Locate the cell with the specified text and output its [x, y] center coordinate. 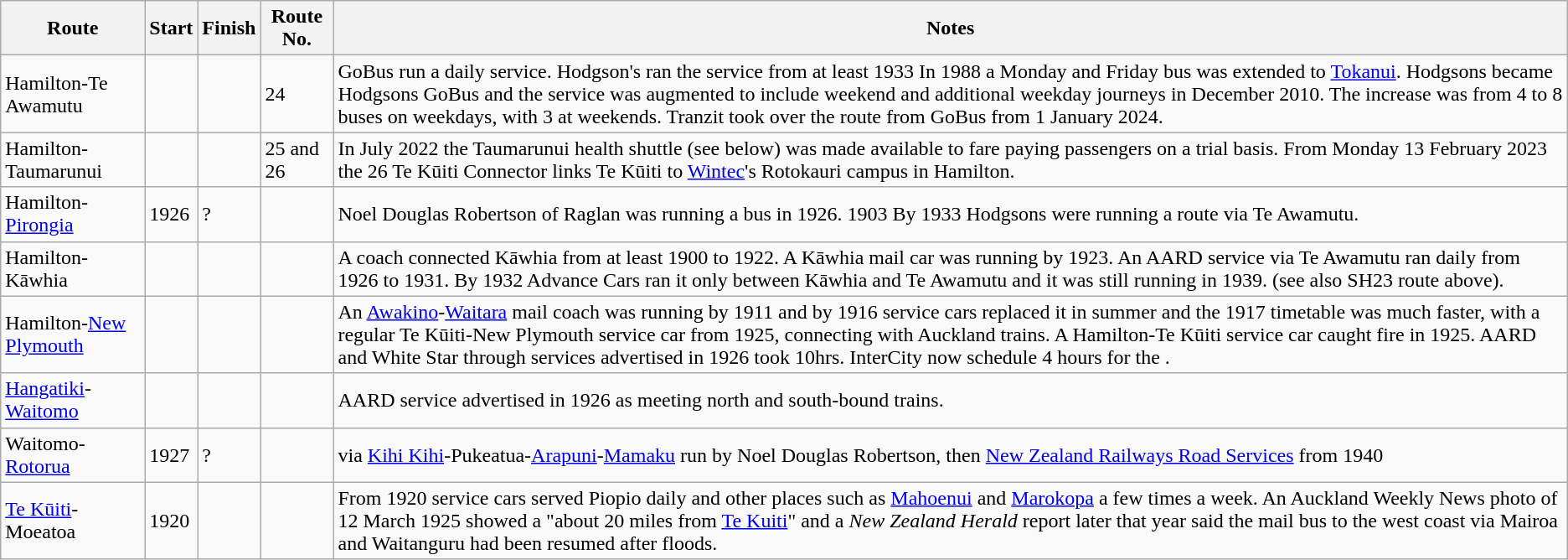
via Kihi Kihi-Pukeatua-Arapuni-Mamaku run by Noel Douglas Robertson, then New Zealand Railways Road Services from 1940 [950, 454]
1927 [171, 454]
AARD service advertised in 1926 as meeting north and south-bound trains. [950, 401]
Route No. [297, 29]
Hamilton-Pirongia [73, 215]
Hamilton-New Plymouth [73, 334]
Waitomo-Rotorua [73, 454]
Noel Douglas Robertson of Raglan was running a bus in 1926. 1903 By 1933 Hodgsons were running a route via Te Awamutu. [950, 215]
25 and 26 [297, 159]
Hamilton-Kāwhia [73, 268]
Hangatiki-Waitomo [73, 401]
24 [297, 94]
Route [73, 29]
1920 [171, 521]
Start [171, 29]
Finish [230, 29]
Te Kūiti-Moeatoa [73, 521]
Hamilton-Te Awamutu [73, 94]
Notes [950, 29]
Hamilton-Taumarunui [73, 159]
1926 [171, 215]
